Identify which cell holds the provided text, then report its (X, Y) central coordinate. 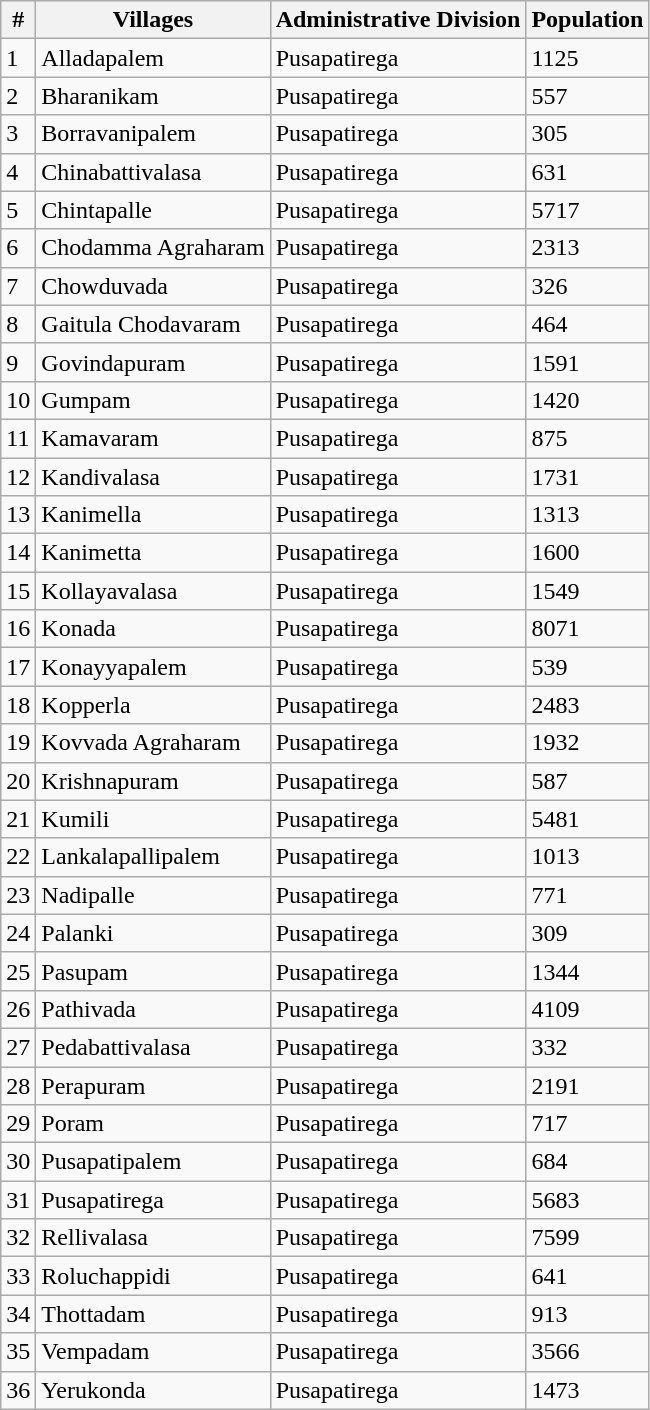
2313 (588, 248)
5717 (588, 210)
Vempadam (153, 1352)
18 (18, 705)
23 (18, 895)
13 (18, 515)
1125 (588, 58)
Govindapuram (153, 362)
36 (18, 1390)
Borravanipalem (153, 134)
1420 (588, 400)
587 (588, 781)
# (18, 20)
28 (18, 1085)
557 (588, 96)
27 (18, 1047)
771 (588, 895)
32 (18, 1238)
Gumpam (153, 400)
1932 (588, 743)
Thottadam (153, 1314)
684 (588, 1162)
33 (18, 1276)
31 (18, 1200)
24 (18, 933)
Pathivada (153, 1009)
11 (18, 438)
1600 (588, 553)
19 (18, 743)
20 (18, 781)
875 (588, 438)
4109 (588, 1009)
8 (18, 324)
Bharanikam (153, 96)
464 (588, 324)
1013 (588, 857)
Yerukonda (153, 1390)
Kamavaram (153, 438)
Administrative Division (398, 20)
7 (18, 286)
Chodamma Agraharam (153, 248)
Palanki (153, 933)
1549 (588, 591)
Gaitula Chodavaram (153, 324)
35 (18, 1352)
1591 (588, 362)
Chinabattivalasa (153, 172)
309 (588, 933)
Kanimetta (153, 553)
Krishnapuram (153, 781)
Chowduvada (153, 286)
332 (588, 1047)
Poram (153, 1124)
Kovvada Agraharam (153, 743)
17 (18, 667)
3 (18, 134)
Kopperla (153, 705)
Pasupam (153, 971)
Chintapalle (153, 210)
7599 (588, 1238)
25 (18, 971)
Perapuram (153, 1085)
10 (18, 400)
12 (18, 477)
Kandivalasa (153, 477)
8071 (588, 629)
2191 (588, 1085)
16 (18, 629)
305 (588, 134)
1731 (588, 477)
5 (18, 210)
Pedabattivalasa (153, 1047)
631 (588, 172)
Roluchappidi (153, 1276)
326 (588, 286)
Konada (153, 629)
2483 (588, 705)
5481 (588, 819)
2 (18, 96)
Kumili (153, 819)
6 (18, 248)
34 (18, 1314)
1473 (588, 1390)
21 (18, 819)
3566 (588, 1352)
30 (18, 1162)
4 (18, 172)
Rellivalasa (153, 1238)
539 (588, 667)
Konayyapalem (153, 667)
5683 (588, 1200)
641 (588, 1276)
9 (18, 362)
Pusapatipalem (153, 1162)
Nadipalle (153, 895)
Alladapalem (153, 58)
15 (18, 591)
29 (18, 1124)
26 (18, 1009)
913 (588, 1314)
Villages (153, 20)
1 (18, 58)
22 (18, 857)
1344 (588, 971)
1313 (588, 515)
717 (588, 1124)
Kanimella (153, 515)
Population (588, 20)
Lankalapallipalem (153, 857)
Kollayavalasa (153, 591)
14 (18, 553)
